Identify which cell holds the provided text, then report its (x, y) central coordinate. 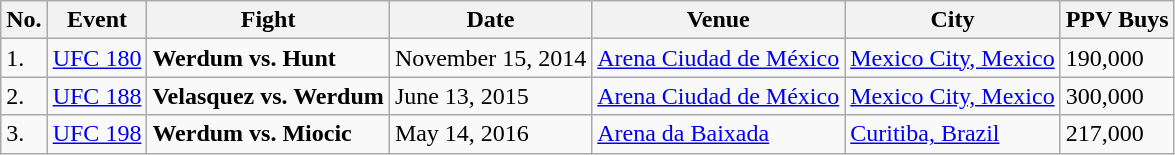
1. (24, 58)
Date (490, 20)
Curitiba, Brazil (952, 134)
3. (24, 134)
UFC 188 (97, 96)
217,000 (1117, 134)
Event (97, 20)
Arena da Baixada (718, 134)
Velasquez vs. Werdum (268, 96)
UFC 198 (97, 134)
City (952, 20)
190,000 (1117, 58)
Fight (268, 20)
300,000 (1117, 96)
June 13, 2015 (490, 96)
Werdum vs. Hunt (268, 58)
No. (24, 20)
Venue (718, 20)
May 14, 2016 (490, 134)
Werdum vs. Miocic (268, 134)
UFC 180 (97, 58)
PPV Buys (1117, 20)
2. (24, 96)
November 15, 2014 (490, 58)
